From the cell containing the given text, extract its center point as (X, Y) coordinate. 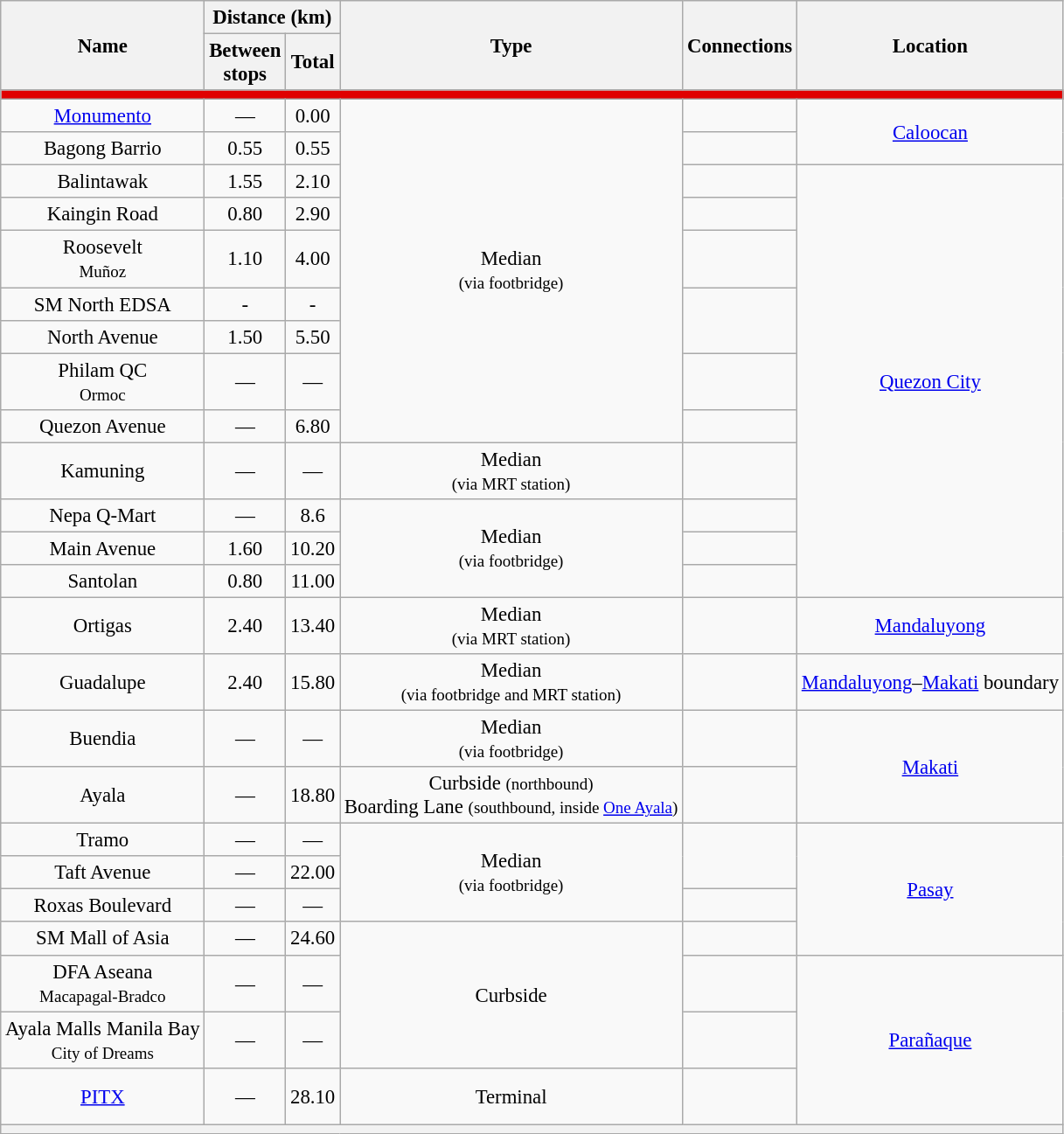
Kamuning (103, 470)
Buendia (103, 740)
22.00 (313, 873)
5.50 (313, 337)
6.80 (313, 426)
Curbside (511, 995)
Guadalupe (103, 682)
Quezon Avenue (103, 426)
13.40 (313, 626)
Balintawak (103, 182)
Ortigas (103, 626)
1.50 (245, 337)
1.55 (245, 182)
Main Avenue (103, 548)
1.10 (245, 259)
Roxas Boulevard (103, 906)
Nepa Q-Mart (103, 516)
Santolan (103, 581)
PITX (103, 1096)
Makati (930, 768)
Parañaque (930, 1040)
Tramo (103, 840)
4.00 (313, 259)
Connections (740, 45)
2.90 (313, 214)
Ayala (103, 796)
Median(via footbridge and MRT station) (511, 682)
Terminal (511, 1096)
North Avenue (103, 337)
Betweenstops (245, 63)
1.60 (245, 548)
Curbside (northbound)Boarding Lane (southbound, inside One Ayala) (511, 796)
Taft Avenue (103, 873)
0.00 (313, 116)
10.20 (313, 548)
SM Mall of Asia (103, 939)
Distance (km) (273, 17)
24.60 (313, 939)
Philam QCOrmoc (103, 381)
Mandaluyong (930, 626)
Type (511, 45)
Total (313, 63)
2.10 (313, 182)
Ayala Malls Manila BayCity of Dreams (103, 1040)
11.00 (313, 581)
Pasay (930, 889)
SM North EDSA (103, 304)
8.6 (313, 516)
Bagong Barrio (103, 149)
DFA AseanaMacapagal-Bradco (103, 983)
Mandaluyong–Makati boundary (930, 682)
Kaingin Road (103, 214)
Location (930, 45)
15.80 (313, 682)
28.10 (313, 1096)
RooseveltMuñoz (103, 259)
Quezon City (930, 381)
18.80 (313, 796)
Monumento (103, 116)
Caloocan (930, 133)
Name (103, 45)
